Return [x, y] of the center of cell containing provided text 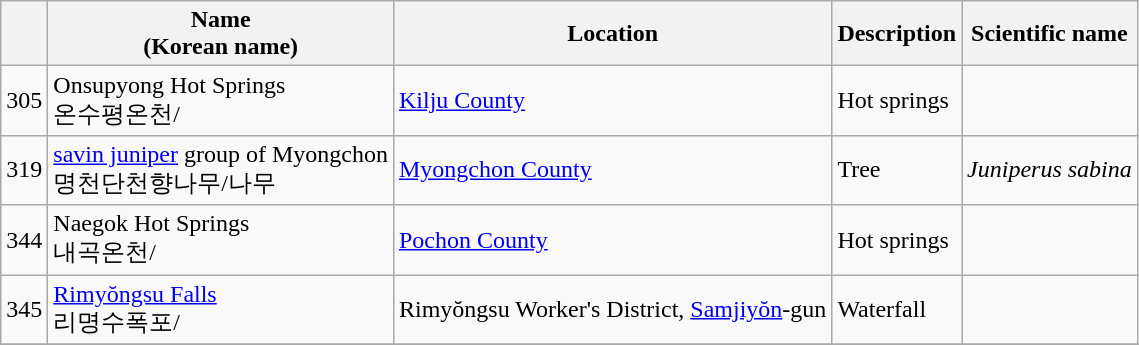
Description [897, 34]
345 [24, 309]
Naegok Hot Springs내곡온천/ [221, 240]
savin juniper group of Myongchon명천단천향나무/나무 [221, 170]
Rimyŏngsu Worker's District, Samjiyŏn-gun [612, 309]
Rimyŏngsu Falls리명수폭포/ [221, 309]
Myongchon County [612, 170]
Onsupyong Hot Springs온수평온천/ [221, 101]
305 [24, 101]
Location [612, 34]
344 [24, 240]
Waterfall [897, 309]
Name(Korean name) [221, 34]
Scientific name [1050, 34]
Pochon County [612, 240]
Juniperus sabina [1050, 170]
319 [24, 170]
Kilju County [612, 101]
Tree [897, 170]
